Return [x, y] of the center of cell containing provided text 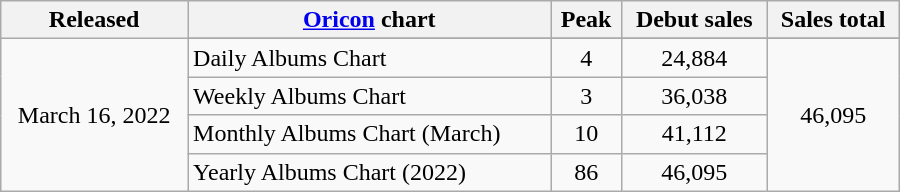
24,884 [694, 58]
March 16, 2022 [94, 115]
Oricon chart [370, 20]
Weekly Albums Chart [370, 96]
Released [94, 20]
3 [586, 96]
Peak [586, 20]
Yearly Albums Chart (2022) [370, 172]
4 [586, 58]
Sales total [833, 20]
Debut sales [694, 20]
41,112 [694, 134]
10 [586, 134]
Daily Albums Chart [370, 58]
Monthly Albums Chart (March) [370, 134]
86 [586, 172]
36,038 [694, 96]
